Locate the cell with the specified text and output its [X, Y] center coordinate. 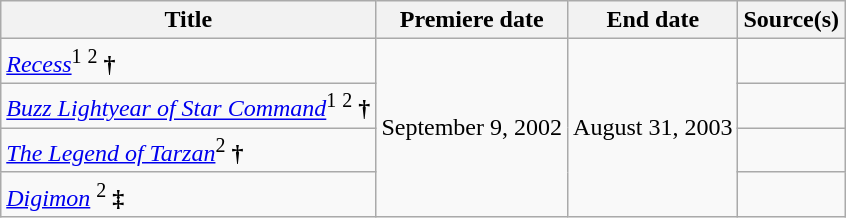
September 9, 2002 [472, 128]
Recess1 2 † [188, 62]
Premiere date [472, 20]
Buzz Lightyear of Star Command1 2 † [188, 106]
End date [653, 20]
The Legend of Tarzan2 † [188, 150]
Title [188, 20]
Source(s) [792, 20]
August 31, 2003 [653, 128]
Digimon 2 ‡ [188, 194]
